Determine the (X, Y) coordinate at the center of the cell enclosing the given text.  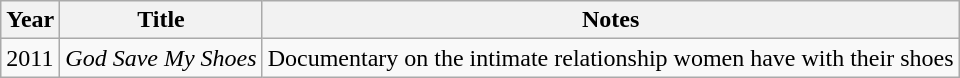
Title (161, 20)
2011 (30, 58)
Year (30, 20)
Notes (610, 20)
God Save My Shoes (161, 58)
Documentary on the intimate relationship women have with their shoes (610, 58)
